From the cell containing the given text, extract its center point as [X, Y] coordinate. 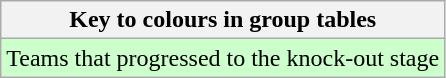
Key to colours in group tables [223, 20]
Teams that progressed to the knock-out stage [223, 58]
